Determine the (X, Y) coordinate at the center of the cell enclosing the given text.  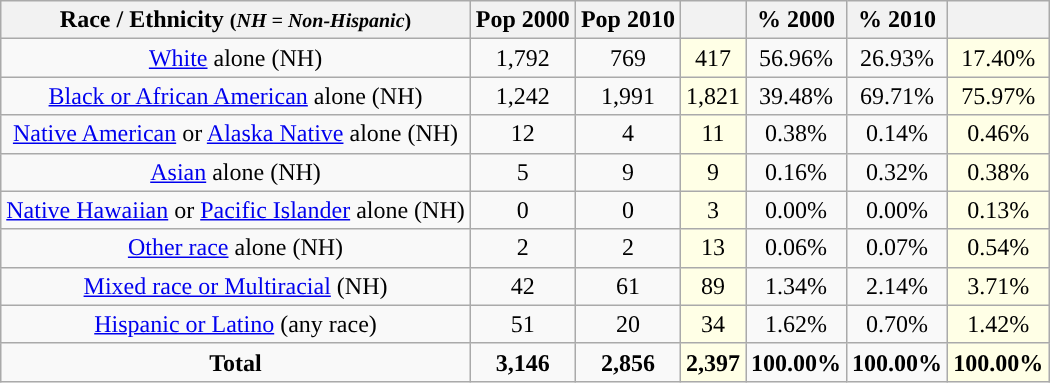
0.46% (998, 134)
34 (712, 324)
0.06% (796, 248)
Hispanic or Latino (any race) (236, 324)
0.32% (898, 172)
Race / Ethnicity (NH = Non-Hispanic) (236, 20)
% 2010 (898, 20)
Other race alone (NH) (236, 248)
1,792 (522, 58)
42 (522, 286)
1,242 (522, 96)
Black or African American alone (NH) (236, 96)
Total (236, 362)
75.97% (998, 96)
51 (522, 324)
69.71% (898, 96)
13 (712, 248)
0.13% (998, 210)
Asian alone (NH) (236, 172)
3 (712, 210)
1.34% (796, 286)
56.96% (796, 58)
61 (628, 286)
26.93% (898, 58)
2.14% (898, 286)
11 (712, 134)
3.71% (998, 286)
417 (712, 58)
% 2000 (796, 20)
0.54% (998, 248)
Native American or Alaska Native alone (NH) (236, 134)
1.62% (796, 324)
12 (522, 134)
2,856 (628, 362)
2,397 (712, 362)
1,821 (712, 96)
4 (628, 134)
0.16% (796, 172)
39.48% (796, 96)
White alone (NH) (236, 58)
0.70% (898, 324)
Mixed race or Multiracial (NH) (236, 286)
1,991 (628, 96)
89 (712, 286)
Native Hawaiian or Pacific Islander alone (NH) (236, 210)
3,146 (522, 362)
Pop 2010 (628, 20)
20 (628, 324)
1.42% (998, 324)
769 (628, 58)
Pop 2000 (522, 20)
17.40% (998, 58)
0.14% (898, 134)
5 (522, 172)
0.07% (898, 248)
